For the text-containing cell, return its midpoint in [X, Y] coordinate format. 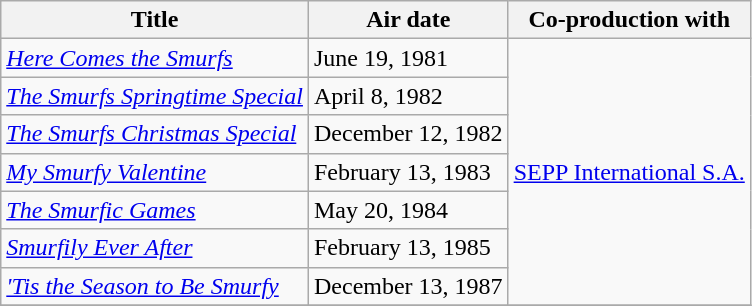
December 12, 1982 [408, 134]
SEPP International S.A. [629, 172]
December 13, 1987 [408, 286]
February 13, 1983 [408, 172]
May 20, 1984 [408, 210]
The Smurfic Games [155, 210]
'Tis the Season to Be Smurfy [155, 286]
February 13, 1985 [408, 248]
Air date [408, 20]
My Smurfy Valentine [155, 172]
June 19, 1981 [408, 58]
April 8, 1982 [408, 96]
Here Comes the Smurfs [155, 58]
Title [155, 20]
Smurfily Ever After [155, 248]
Co-production with [629, 20]
The Smurfs Springtime Special [155, 96]
The Smurfs Christmas Special [155, 134]
